Extract the (X, Y) coordinate from the center of the cell holding the provided text.  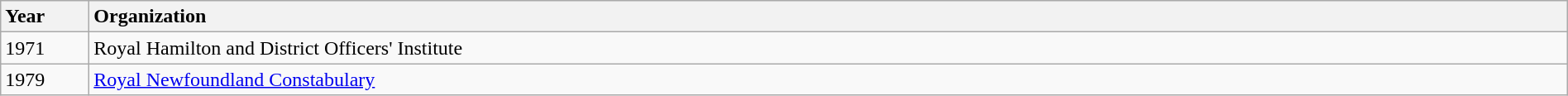
Royal Newfoundland Constabulary (829, 79)
1971 (45, 48)
Organization (829, 17)
Year (45, 17)
1979 (45, 79)
Royal Hamilton and District Officers' Institute (829, 48)
